For the text-containing cell, return its midpoint in [x, y] coordinate format. 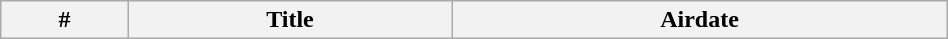
Title [290, 20]
# [64, 20]
Airdate [700, 20]
